Determine the [X, Y] coordinate at the center of the cell enclosing the given text.  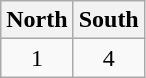
4 [108, 58]
1 [37, 58]
South [108, 20]
North [37, 20]
